Provide the (X, Y) coordinate of the cell's center where the given text is located.  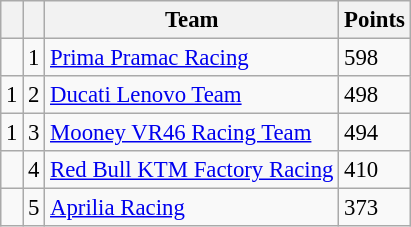
Team (192, 20)
Points (374, 20)
Aprilia Racing (192, 208)
Prima Pramac Racing (192, 58)
2 (34, 95)
Red Bull KTM Factory Racing (192, 170)
5 (34, 208)
3 (34, 133)
Ducati Lenovo Team (192, 95)
410 (374, 170)
4 (34, 170)
598 (374, 58)
498 (374, 95)
373 (374, 208)
494 (374, 133)
Mooney VR46 Racing Team (192, 133)
